Locate the cell with the specified text and output its [X, Y] center coordinate. 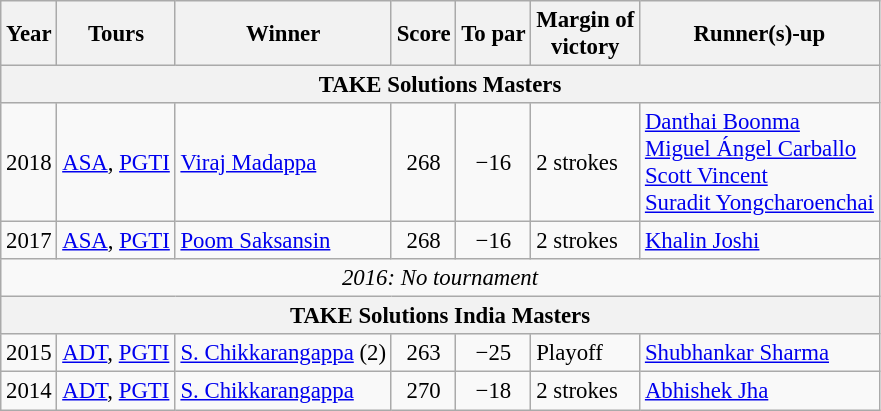
Shubhankar Sharma [760, 353]
Viraj Madappa [283, 162]
2014 [29, 391]
2015 [29, 353]
Khalin Joshi [760, 241]
263 [424, 353]
Danthai Boonma Miguel Ángel Carballo Scott Vincent Suradit Yongcharoenchai [760, 162]
Margin ofvictory [586, 34]
Tours [116, 34]
To par [494, 34]
270 [424, 391]
2017 [29, 241]
−18 [494, 391]
TAKE Solutions Masters [440, 85]
Year [29, 34]
Runner(s)-up [760, 34]
2016: No tournament [440, 278]
S. Chikkarangappa [283, 391]
Poom Saksansin [283, 241]
Playoff [586, 353]
TAKE Solutions India Masters [440, 316]
Score [424, 34]
S. Chikkarangappa (2) [283, 353]
Abhishek Jha [760, 391]
Winner [283, 34]
−25 [494, 353]
2018 [29, 162]
